Search for the cell housing the specified text and yield its [X, Y] center coordinate. 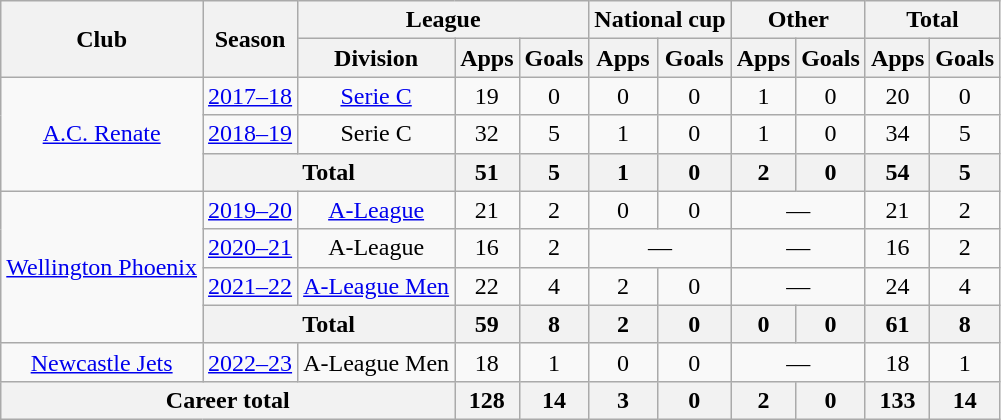
34 [897, 134]
Newcastle Jets [102, 362]
20 [897, 96]
2019–20 [250, 210]
3 [623, 400]
League [444, 20]
128 [487, 400]
Season [250, 39]
59 [487, 324]
2021–22 [250, 286]
Wellington Phoenix [102, 267]
Other [798, 20]
133 [897, 400]
2018–19 [250, 134]
Club [102, 39]
32 [487, 134]
A.C. Renate [102, 134]
22 [487, 286]
61 [897, 324]
51 [487, 172]
19 [487, 96]
Division [376, 58]
2020–21 [250, 248]
National cup [660, 20]
24 [897, 286]
54 [897, 172]
Career total [228, 400]
2022–23 [250, 362]
2017–18 [250, 96]
